Return the (X, Y) coordinate for the center point of the cell that contains the specified text.  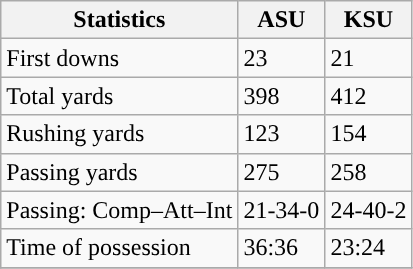
Passing: Comp–Att–Int (120, 210)
23:24 (368, 248)
24-40-2 (368, 210)
23 (282, 58)
21-34-0 (282, 210)
154 (368, 134)
Total yards (120, 96)
Statistics (120, 20)
Passing yards (120, 172)
First downs (120, 58)
21 (368, 58)
412 (368, 96)
36:36 (282, 248)
Rushing yards (120, 134)
275 (282, 172)
258 (368, 172)
Time of possession (120, 248)
ASU (282, 20)
398 (282, 96)
123 (282, 134)
KSU (368, 20)
